Detect which cell encompasses the target text, then output its (X, Y) center coordinate. 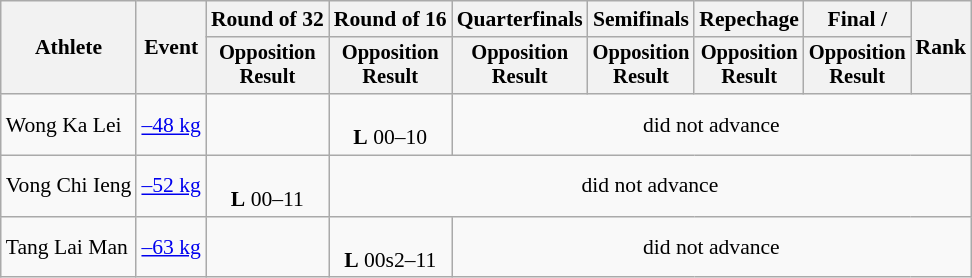
Vong Chi Ieng (69, 186)
–48 kg (170, 124)
Semifinals (642, 19)
Wong Ka Lei (69, 124)
–63 kg (170, 248)
L 00–11 (268, 186)
Rank (942, 48)
Event (170, 48)
Round of 16 (390, 19)
Athlete (69, 48)
Tang Lai Man (69, 248)
Final / (858, 19)
–52 kg (170, 186)
Round of 32 (268, 19)
L 00s2–11 (390, 248)
Quarterfinals (520, 19)
L 00–10 (390, 124)
Repechage (749, 19)
